Locate the cell with the specified text and output its (X, Y) center coordinate. 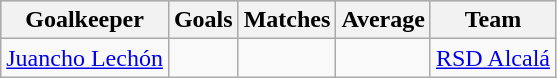
Average (384, 20)
RSD Alcalá (492, 58)
Juancho Lechón (85, 58)
Matches (287, 20)
Team (492, 20)
Goals (203, 20)
Goalkeeper (85, 20)
